Capture the cell that displays the provided text and extract its (x, y) central coordinate. 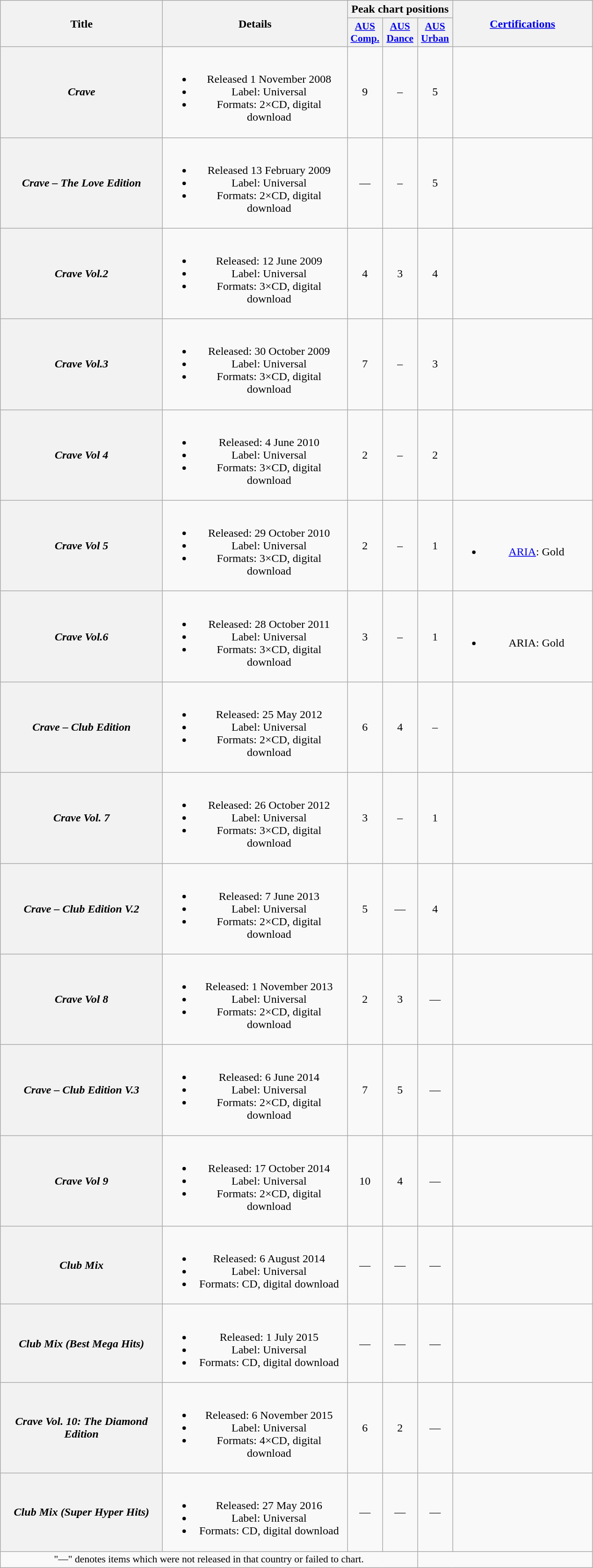
Released: 17 October 2014 Label: UniversalFormats: 2×CD, digital download (255, 1181)
Released: 26 October 2012 Label: UniversalFormats: 3×CD, digital download (255, 818)
Released: 4 June 2010 Label: UniversalFormats: 3×CD, digital download (255, 455)
Crave Vol 4 (81, 455)
Released: 28 October 2011 Label: UniversalFormats: 3×CD, digital download (255, 636)
Club Mix (81, 1265)
Released 13 February 2009 Label: UniversalFormats: 2×CD, digital download (255, 183)
Crave Vol 8 (81, 1000)
Released: 6 November 2015 Label: UniversalFormats: 4×CD, digital download (255, 1428)
Released: 25 May 2012 Label: UniversalFormats: 2×CD, digital download (255, 727)
Released: 7 June 2013 Label: UniversalFormats: 2×CD, digital download (255, 908)
Title (81, 23)
Club Mix (Super Hyper Hits) (81, 1512)
AUSUrban (435, 33)
"—" denotes items which were not released in that country or failed to chart. (209, 1560)
Released: 6 August 2014 Label: UniversalFormats: CD, digital download (255, 1265)
Crave – Club Edition V.2 (81, 908)
Released: 6 June 2014 Label: UniversalFormats: 2×CD, digital download (255, 1090)
Crave Vol 9 (81, 1181)
Crave Vol. 10: The Diamond Edition (81, 1428)
Released 1 November 2008 Label: UniversalFormats: 2×CD, digital download (255, 92)
Released: 29 October 2010 Label: UniversalFormats: 3×CD, digital download (255, 546)
Crave Vol 5 (81, 546)
Crave Vol.6 (81, 636)
AUSComp. (365, 33)
Crave – The Love Edition (81, 183)
Crave Vol.3 (81, 364)
Club Mix (Best Mega Hits) (81, 1344)
Released: 1 July 2015 Label: UniversalFormats: CD, digital download (255, 1344)
Crave – Club Edition (81, 727)
Crave Vol. 7 (81, 818)
Crave (81, 92)
AUSDance (400, 33)
Crave – Club Edition V.3 (81, 1090)
10 (365, 1181)
Crave Vol.2 (81, 273)
9 (365, 92)
Details (255, 23)
Released: 1 November 2013 Label: UniversalFormats: 2×CD, digital download (255, 1000)
Certifications (523, 23)
Released: 30 October 2009 Label: UniversalFormats: 3×CD, digital download (255, 364)
Released: 12 June 2009 Label: UniversalFormats: 3×CD, digital download (255, 273)
Peak chart positions (400, 9)
Released: 27 May 2016 Label: UniversalFormats: CD, digital download (255, 1512)
